Locate the cell with the specified text and output its [x, y] center coordinate. 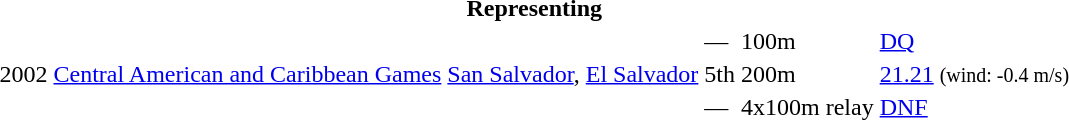
100m [808, 41]
5th [720, 74]
200m [808, 74]
— [720, 41]
